Extract the (X, Y) coordinate from the center of the cell holding the provided text.  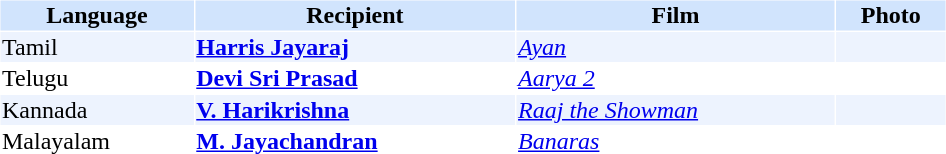
Devi Sri Prasad (355, 79)
Recipient (355, 15)
Kannada (96, 110)
Telugu (96, 79)
Aarya 2 (676, 79)
Photo (891, 15)
Ayan (676, 47)
Harris Jayaraj (355, 47)
Film (676, 15)
V. Harikrishna (355, 110)
Raaj the Showman (676, 110)
Language (96, 15)
Tamil (96, 47)
